Extract the (X, Y) coordinate from the center of the cell holding the provided text.  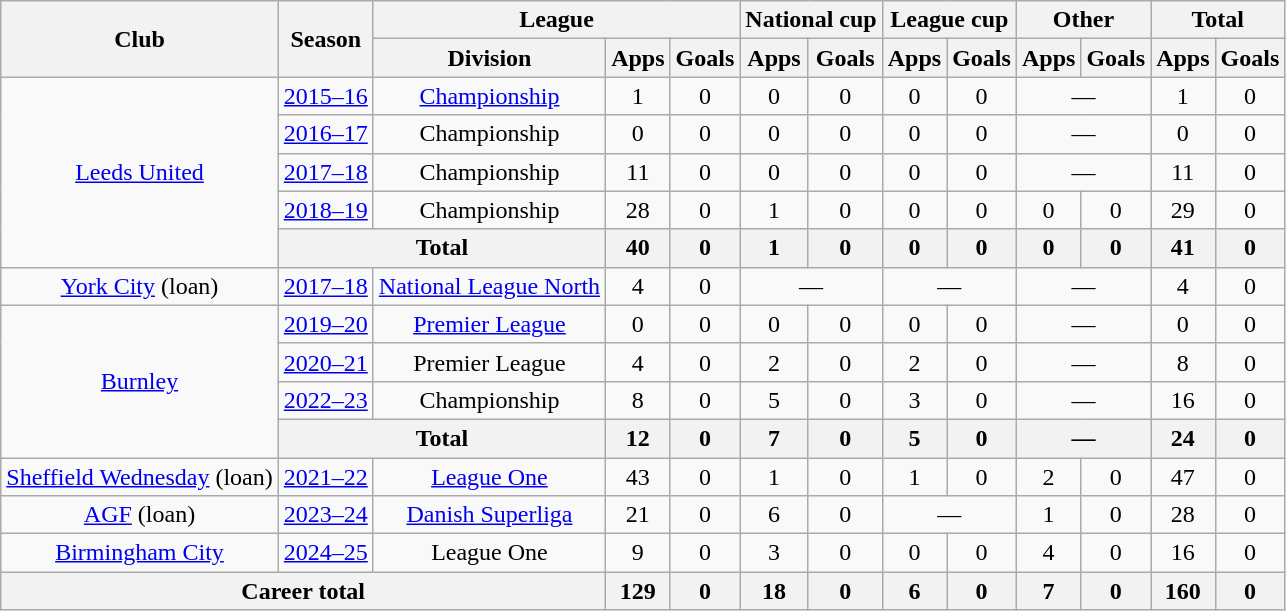
2022–23 (326, 400)
Sheffield Wednesday (loan) (140, 477)
18 (774, 591)
24 (1183, 438)
Danish Superliga (489, 515)
Club (140, 39)
2018–19 (326, 210)
129 (638, 591)
41 (1183, 248)
National League North (489, 286)
National cup (811, 20)
29 (1183, 210)
Birmingham City (140, 553)
League cup (949, 20)
2016–17 (326, 134)
Other (1083, 20)
League (556, 20)
2019–20 (326, 324)
Division (489, 58)
2021–22 (326, 477)
York City (loan) (140, 286)
43 (638, 477)
2015–16 (326, 96)
2023–24 (326, 515)
160 (1183, 591)
Career total (304, 591)
Burnley (140, 381)
2020–21 (326, 362)
21 (638, 515)
12 (638, 438)
AGF (loan) (140, 515)
40 (638, 248)
9 (638, 553)
Leeds United (140, 172)
47 (1183, 477)
2024–25 (326, 553)
Season (326, 39)
